Locate the cell with the specified text and output its [X, Y] center coordinate. 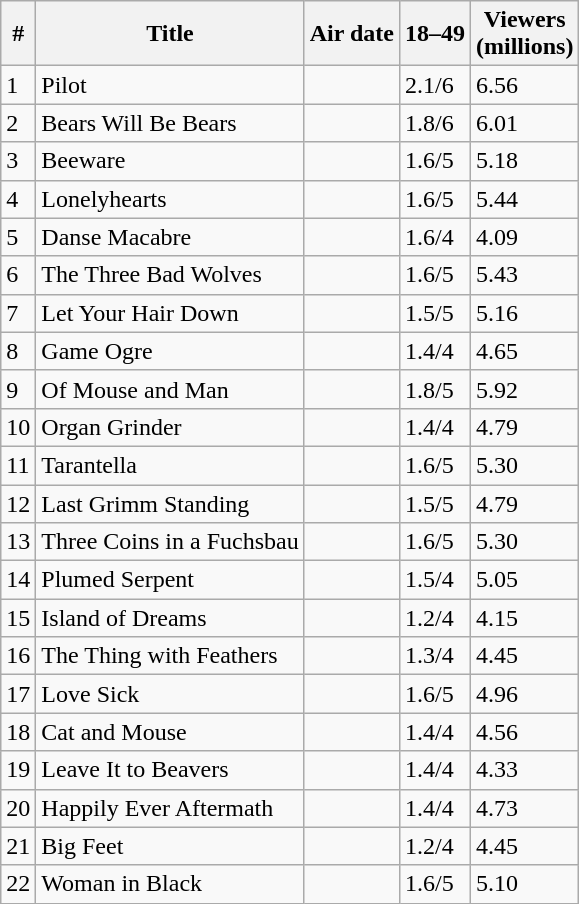
22 [18, 884]
6 [18, 275]
5.05 [525, 580]
Lonelyhearts [170, 199]
Island of Dreams [170, 618]
Viewers(millions) [525, 34]
Cat and Mouse [170, 732]
2 [18, 123]
The Three Bad Wolves [170, 275]
19 [18, 770]
5.92 [525, 389]
Woman in Black [170, 884]
Love Sick [170, 694]
13 [18, 542]
1.8/5 [434, 389]
4.73 [525, 808]
Organ Grinder [170, 427]
4.09 [525, 237]
Game Ogre [170, 351]
21 [18, 846]
12 [18, 503]
5 [18, 237]
5.10 [525, 884]
15 [18, 618]
14 [18, 580]
1.5/4 [434, 580]
5.18 [525, 161]
Pilot [170, 85]
4.15 [525, 618]
1.6/4 [434, 237]
5.16 [525, 313]
1.3/4 [434, 656]
Title [170, 34]
4.65 [525, 351]
11 [18, 465]
16 [18, 656]
10 [18, 427]
8 [18, 351]
1.8/6 [434, 123]
6.56 [525, 85]
4.96 [525, 694]
Three Coins in a Fuchsbau [170, 542]
Bears Will Be Bears [170, 123]
Air date [352, 34]
Of Mouse and Man [170, 389]
Last Grimm Standing [170, 503]
2.1/6 [434, 85]
18 [18, 732]
4 [18, 199]
Tarantella [170, 465]
9 [18, 389]
5.44 [525, 199]
20 [18, 808]
Let Your Hair Down [170, 313]
Beeware [170, 161]
4.56 [525, 732]
The Thing with Feathers [170, 656]
Danse Macabre [170, 237]
6.01 [525, 123]
7 [18, 313]
Leave It to Beavers [170, 770]
4.33 [525, 770]
1 [18, 85]
18–49 [434, 34]
Big Feet [170, 846]
17 [18, 694]
Happily Ever Aftermath [170, 808]
# [18, 34]
Plumed Serpent [170, 580]
3 [18, 161]
5.43 [525, 275]
